Output the (X, Y) coordinate of the center of the cell containing the given text.  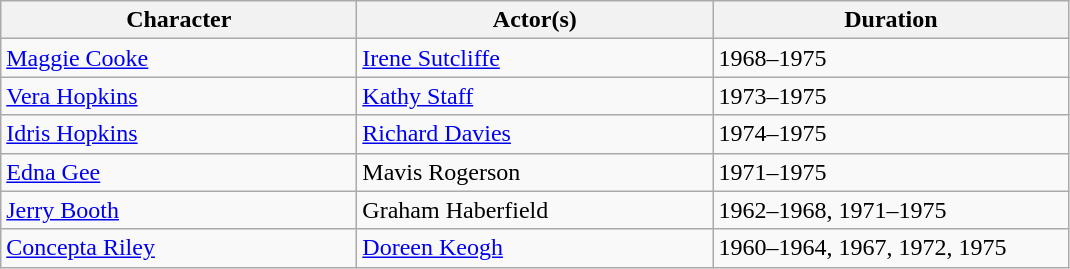
1968–1975 (891, 58)
Duration (891, 20)
1973–1975 (891, 96)
1974–1975 (891, 134)
Doreen Keogh (535, 248)
Actor(s) (535, 20)
Character (179, 20)
1971–1975 (891, 172)
Irene Sutcliffe (535, 58)
1962–1968, 1971–1975 (891, 210)
Idris Hopkins (179, 134)
Kathy Staff (535, 96)
Mavis Rogerson (535, 172)
Richard Davies (535, 134)
Maggie Cooke (179, 58)
Concepta Riley (179, 248)
Edna Gee (179, 172)
1960–1964, 1967, 1972, 1975 (891, 248)
Vera Hopkins (179, 96)
Graham Haberfield (535, 210)
Jerry Booth (179, 210)
